Find where the given text appears and provide that cell's center as (x, y) coordinate. 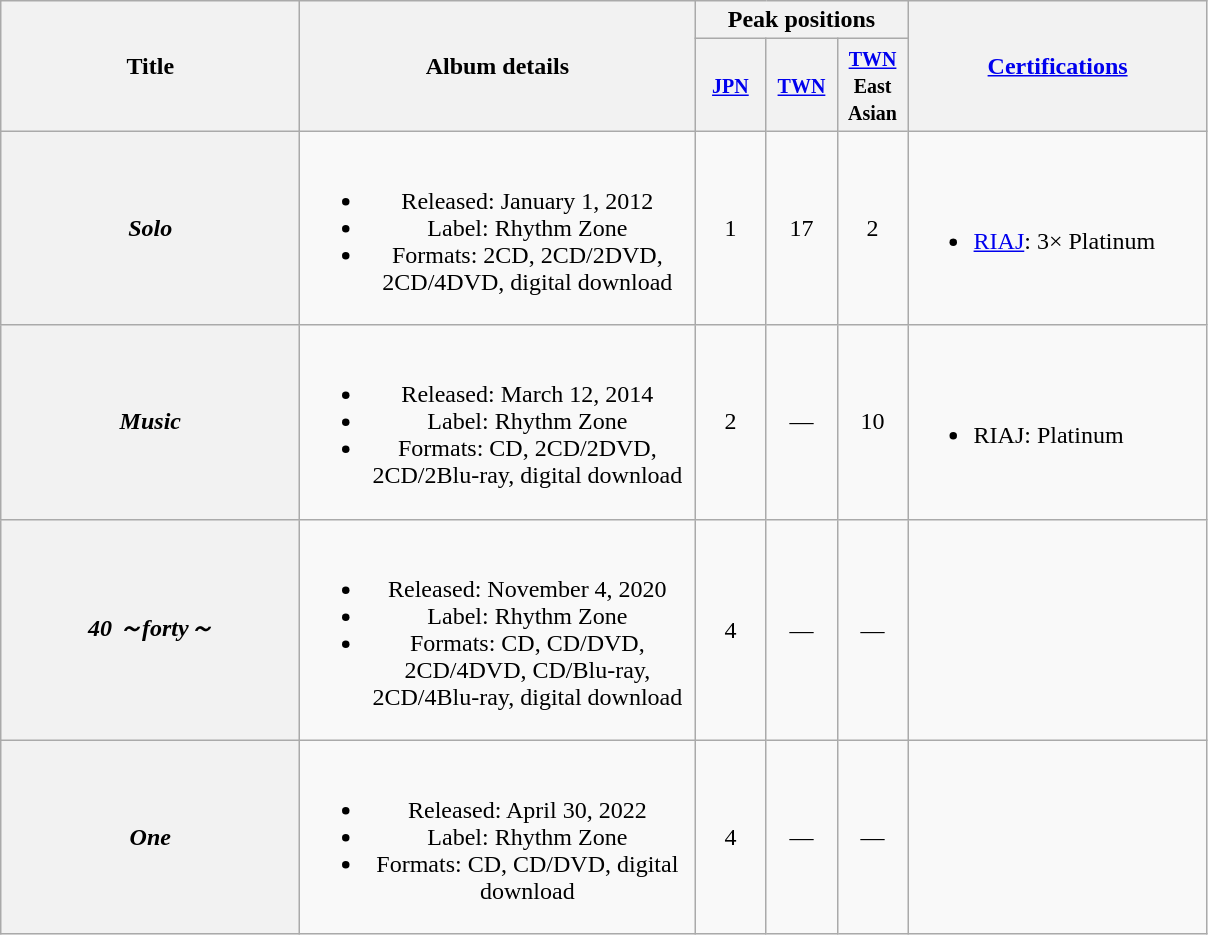
40 ～forty～ (150, 630)
One (150, 837)
RIAJ: Platinum (1058, 422)
Released: January 1, 2012 Label: Rhythm ZoneFormats: 2CD, 2CD/2DVD, 2CD/4DVD, digital download (498, 228)
Released: April 30, 2022Label: Rhythm ZoneFormats: CD, CD/DVD, digital download (498, 837)
Released: November 4, 2020 Label: Rhythm ZoneFormats: CD, CD/DVD, 2CD/4DVD, CD/Blu-ray, 2CD/4Blu-ray, digital download (498, 630)
Peak positions (802, 20)
JPN (730, 85)
Certifications (1058, 66)
Album details (498, 66)
TWN (802, 85)
17 (802, 228)
Solo (150, 228)
1 (730, 228)
Title (150, 66)
10 (872, 422)
Music (150, 422)
Released: March 12, 2014 Label: Rhythm ZoneFormats: CD, 2CD/2DVD, 2CD/2Blu-ray, digital download (498, 422)
TWN East Asian (872, 85)
RIAJ: 3× Platinum (1058, 228)
